Return (X, Y) of the center of cell containing provided text 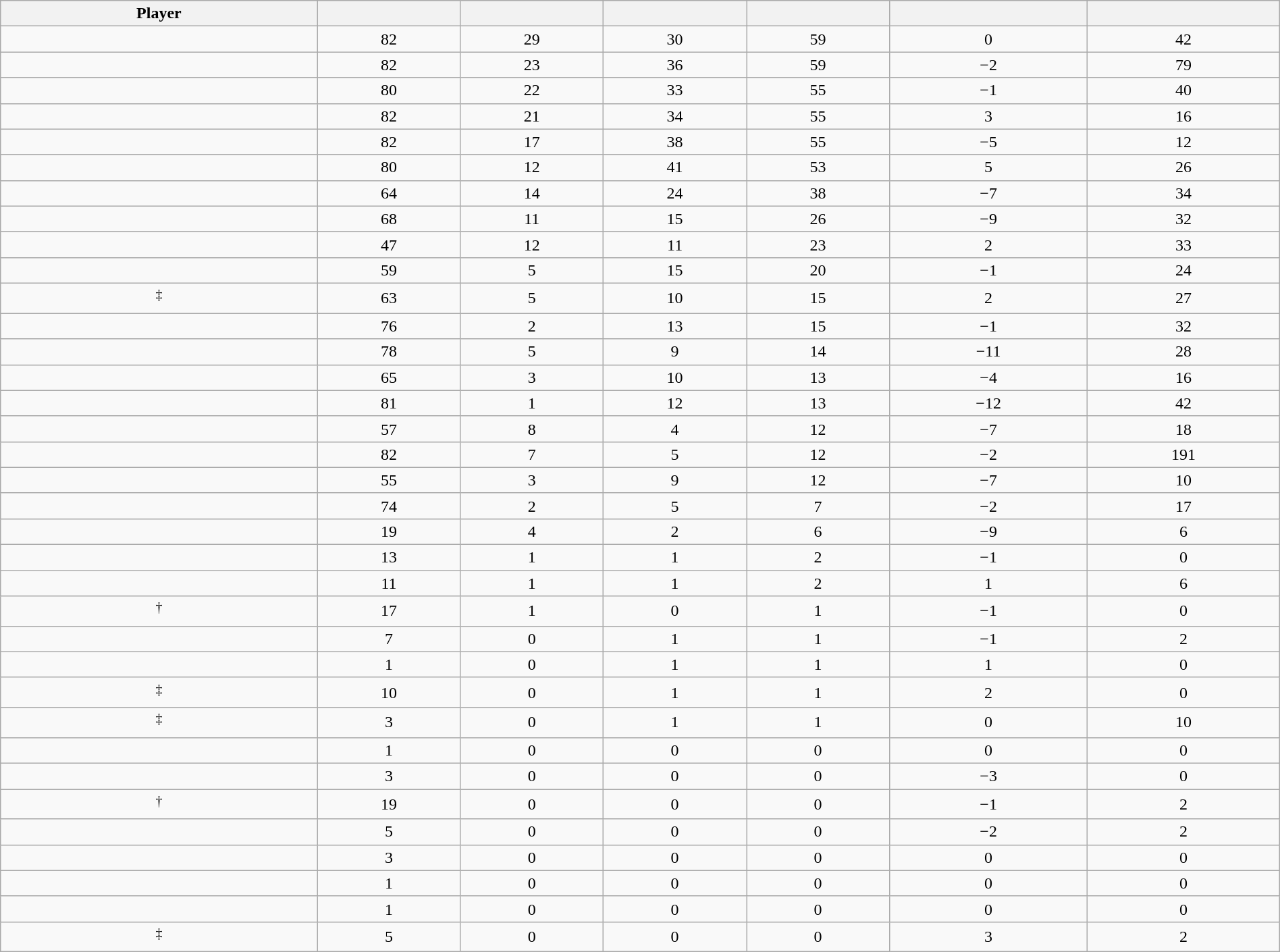
21 (532, 116)
40 (1183, 90)
53 (818, 167)
8 (532, 429)
30 (675, 39)
191 (1183, 454)
Player (159, 14)
57 (389, 429)
−4 (988, 377)
29 (532, 39)
65 (389, 377)
18 (1183, 429)
36 (675, 65)
27 (1183, 298)
28 (1183, 352)
−5 (988, 142)
76 (389, 326)
−3 (988, 776)
63 (389, 298)
−12 (988, 403)
74 (389, 506)
20 (818, 270)
79 (1183, 65)
41 (675, 167)
22 (532, 90)
47 (389, 244)
81 (389, 403)
78 (389, 352)
64 (389, 193)
−11 (988, 352)
68 (389, 219)
